Return [x, y] of the center of cell containing provided text 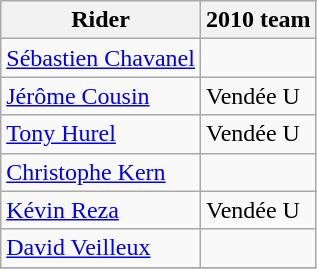
Jérôme Cousin [101, 96]
2010 team [258, 20]
Kévin Reza [101, 210]
Christophe Kern [101, 172]
Sébastien Chavanel [101, 58]
Tony Hurel [101, 134]
Rider [101, 20]
David Veilleux [101, 248]
